Locate the cell with the specified text and output its [X, Y] center coordinate. 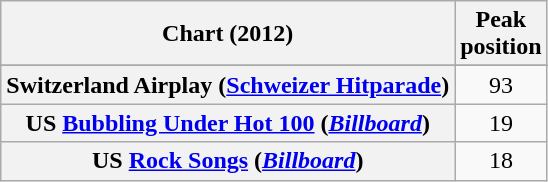
93 [501, 85]
US Rock Songs (Billboard) [228, 161]
18 [501, 161]
Chart (2012) [228, 34]
Peakposition [501, 34]
19 [501, 123]
US Bubbling Under Hot 100 (Billboard) [228, 123]
Switzerland Airplay (Schweizer Hitparade) [228, 85]
